For the text-containing cell, return its midpoint in (x, y) coordinate format. 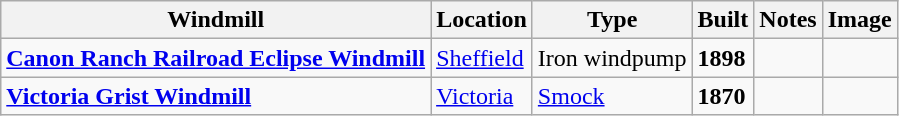
Image (860, 20)
Notes (788, 20)
Sheffield (482, 58)
Location (482, 20)
Iron windpump (612, 58)
Smock (612, 96)
1870 (723, 96)
Built (723, 20)
Type (612, 20)
Victoria Grist Windmill (216, 96)
Victoria (482, 96)
1898 (723, 58)
Canon Ranch Railroad Eclipse Windmill (216, 58)
Windmill (216, 20)
